Identify which cell holds the provided text, then report its [x, y] central coordinate. 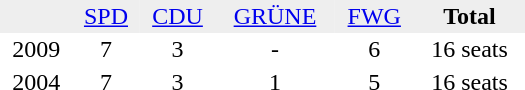
16 seats [470, 50]
- [276, 50]
6 [374, 50]
Total [470, 16]
3 [178, 50]
GRÜNE [276, 16]
CDU [178, 16]
FWG [374, 16]
2009 [36, 50]
SPD [106, 16]
7 [106, 50]
